For the text-containing cell, return its midpoint in [X, Y] coordinate format. 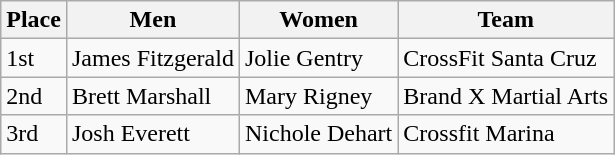
James Fitzgerald [152, 58]
Place [34, 20]
3rd [34, 134]
Crossfit Marina [506, 134]
Men [152, 20]
1st [34, 58]
Brett Marshall [152, 96]
CrossFit Santa Cruz [506, 58]
Women [318, 20]
Mary Rigney [318, 96]
Team [506, 20]
Brand X Martial Arts [506, 96]
Jolie Gentry [318, 58]
Josh Everett [152, 134]
Nichole Dehart [318, 134]
2nd [34, 96]
